Return (X, Y) of the center of cell containing provided text 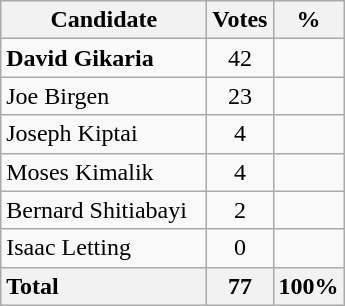
100% (308, 286)
Bernard Shitiabayi (104, 210)
David Gikaria (104, 58)
Candidate (104, 20)
0 (240, 248)
2 (240, 210)
Isaac Letting (104, 248)
42 (240, 58)
Joe Birgen (104, 96)
Moses Kimalik (104, 172)
% (308, 20)
77 (240, 286)
23 (240, 96)
Votes (240, 20)
Joseph Kiptai (104, 134)
Total (104, 286)
